For the text-containing cell, return its midpoint in [X, Y] coordinate format. 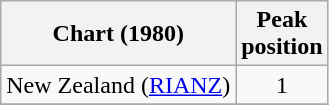
New Zealand (RIANZ) [118, 85]
Chart (1980) [118, 34]
1 [282, 85]
Peakposition [282, 34]
